Extract the (x, y) coordinate from the center of the cell holding the provided text.  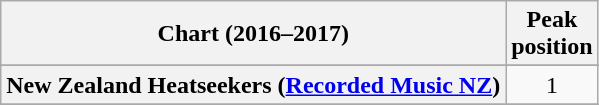
Chart (2016–2017) (254, 34)
Peakposition (552, 34)
1 (552, 85)
New Zealand Heatseekers (Recorded Music NZ) (254, 85)
